Pinpoint the cell where the given text exists, returning its (x, y) midpoint coordinate. 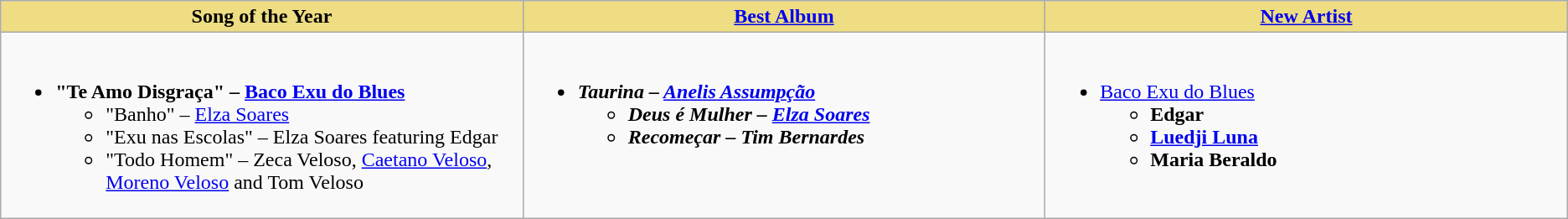
Taurina – Anelis AssumpçãoDeus é Mulher – Elza SoaresRecomeçar – Tim Bernardes (784, 126)
Baco Exu do BluesEdgarLuedji LunaMaria Beraldo (1307, 126)
New Artist (1307, 17)
Song of the Year (261, 17)
Best Album (784, 17)
